From the cell containing the given text, extract its center point as [x, y] coordinate. 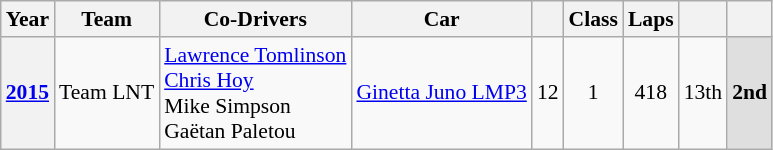
Co-Drivers [255, 19]
13th [704, 93]
Year [28, 19]
2015 [28, 93]
Ginetta Juno LMP3 [441, 93]
12 [548, 93]
Team LNT [106, 93]
Class [594, 19]
Car [441, 19]
418 [651, 93]
1 [594, 93]
Lawrence Tomlinson Chris Hoy Mike Simpson Gaëtan Paletou [255, 93]
2nd [750, 93]
Laps [651, 19]
Team [106, 19]
